For the text-containing cell, return its midpoint in (x, y) coordinate format. 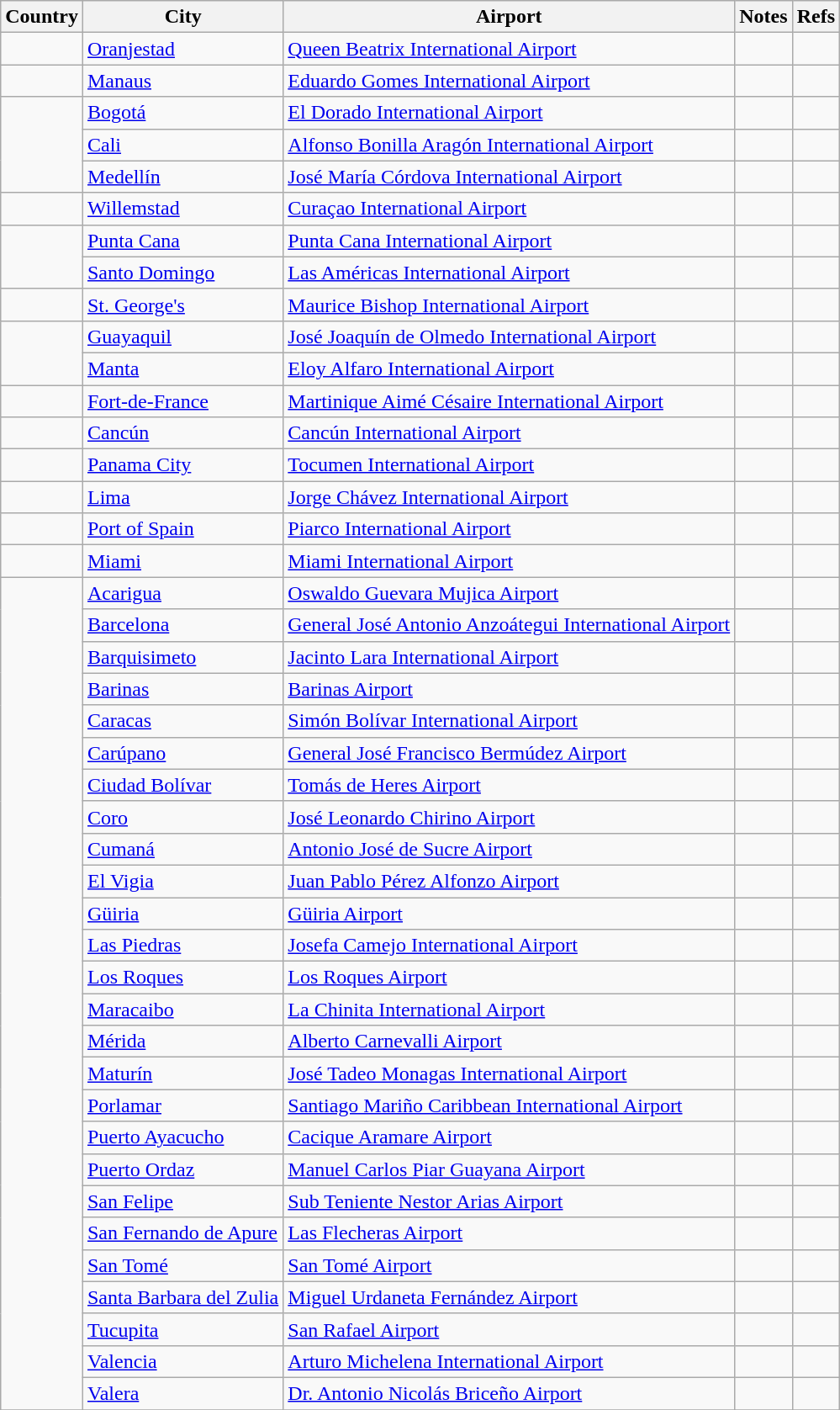
Willemstad (182, 209)
Las Américas International Airport (510, 273)
Eloy Alfaro International Airport (510, 368)
Maturín (182, 1073)
Juan Pablo Pérez Alfonzo Airport (510, 881)
Carúpano (182, 753)
El Vigia (182, 881)
Curaçao International Airport (510, 209)
La Chinita International Airport (510, 1010)
Tucupita (182, 1329)
Barquisimeto (182, 657)
Güiria (182, 913)
Manta (182, 368)
Alberto Carnevalli Airport (510, 1042)
San Rafael Airport (510, 1329)
Josefa Camejo International Airport (510, 946)
Maurice Bishop International Airport (510, 305)
Port of Spain (182, 529)
Punta Cana (182, 241)
Cali (182, 145)
Puerto Ayacucho (182, 1137)
José María Córdova International Airport (510, 177)
Miami International Airport (510, 561)
José Leonardo Chirino Airport (510, 817)
Los Roques (182, 978)
Tocumen International Airport (510, 465)
Barinas (182, 689)
Jacinto Lara International Airport (510, 657)
Los Roques Airport (510, 978)
Fort-de-France (182, 401)
Las Flecheras Airport (510, 1233)
Eduardo Gomes International Airport (510, 81)
Coro (182, 817)
Caracas (182, 721)
Acarigua (182, 593)
Punta Cana International Airport (510, 241)
Sub Teniente Nestor Arias Airport (510, 1201)
Notes (763, 17)
Porlamar (182, 1105)
General José Antonio Anzoátegui International Airport (510, 625)
Oranjestad (182, 49)
Lima (182, 497)
Bogotá (182, 113)
Airport (510, 17)
Country (42, 17)
Puerto Ordaz (182, 1169)
Alfonso Bonilla Aragón International Airport (510, 145)
San Tomé Airport (510, 1265)
Miguel Urdaneta Fernández Airport (510, 1297)
Maracaibo (182, 1010)
Cumaná (182, 849)
Mérida (182, 1042)
José Tadeo Monagas International Airport (510, 1073)
Panama City (182, 465)
Guayaquil (182, 337)
General José Francisco Bermúdez Airport (510, 753)
Tomás de Heres Airport (510, 785)
Güiria Airport (510, 913)
Valencia (182, 1361)
Barinas Airport (510, 689)
Refs (816, 17)
Dr. Antonio Nicolás Briceño Airport (510, 1393)
St. George's (182, 305)
Cancún (182, 433)
Santo Domingo (182, 273)
Valera (182, 1393)
Cacique Aramare Airport (510, 1137)
City (182, 17)
Medellín (182, 177)
Piarco International Airport (510, 529)
Oswaldo Guevara Mujica Airport (510, 593)
Las Piedras (182, 946)
Queen Beatrix International Airport (510, 49)
Simón Bolívar International Airport (510, 721)
Santa Barbara del Zulia (182, 1297)
Manuel Carlos Piar Guayana Airport (510, 1169)
Antonio José de Sucre Airport (510, 849)
José Joaquín de Olmedo International Airport (510, 337)
Barcelona (182, 625)
San Felipe (182, 1201)
Arturo Michelena International Airport (510, 1361)
Manaus (182, 81)
Ciudad Bolívar (182, 785)
Santiago Mariño Caribbean International Airport (510, 1105)
Cancún International Airport (510, 433)
San Fernando de Apure (182, 1233)
Jorge Chávez International Airport (510, 497)
El Dorado International Airport (510, 113)
Miami (182, 561)
Martinique Aimé Césaire International Airport (510, 401)
San Tomé (182, 1265)
